Output the (X, Y) coordinate of the center of the cell containing the given text.  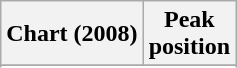
Peakposition (189, 34)
Chart (2008) (72, 34)
